Identify which cell holds the provided text, then report its [X, Y] central coordinate. 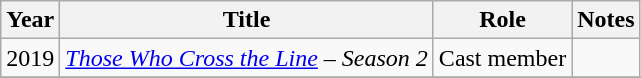
Notes [606, 20]
Title [247, 20]
Year [30, 20]
Role [502, 20]
Cast member [502, 58]
Those Who Cross the Line – Season 2 [247, 58]
2019 [30, 58]
